Output the [X, Y] coordinate of the center of the cell containing the given text.  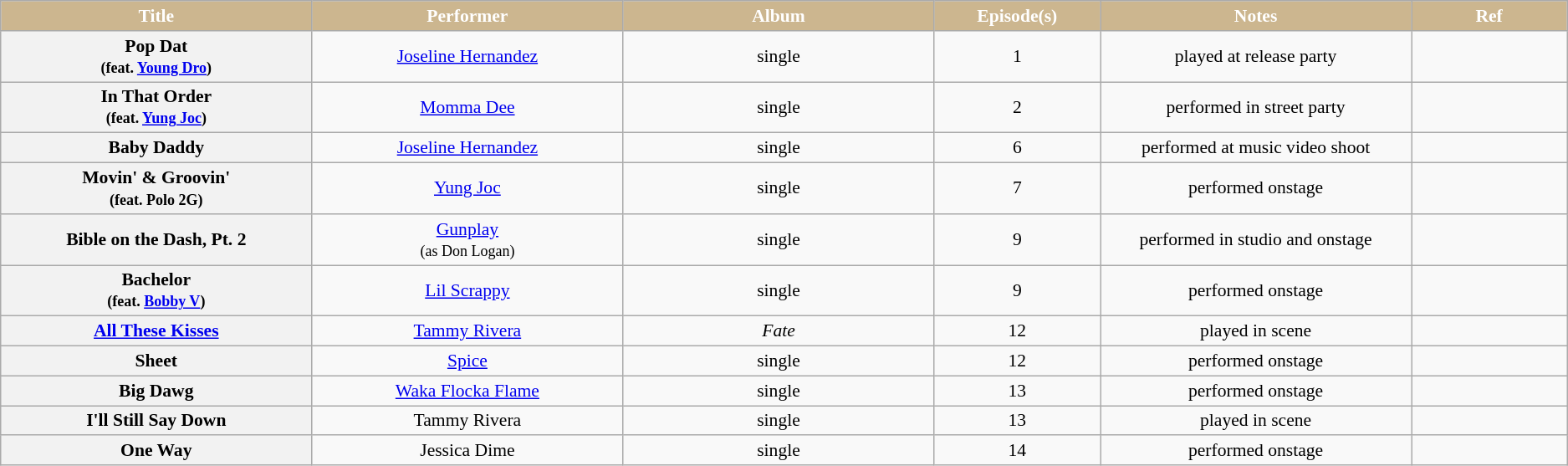
Yung Joc [467, 189]
Ref [1489, 16]
Pop Dat (feat. Young Dro) [156, 57]
Gunplay (as Don Logan) [467, 239]
Title [156, 16]
Bachelor (feat. Bobby V) [156, 291]
played at release party [1256, 57]
One Way [156, 451]
Sheet [156, 361]
1 [1017, 57]
6 [1017, 148]
Baby Daddy [156, 148]
Bible on the Dash, Pt. 2 [156, 239]
performed in street party [1256, 107]
I'll Still Say Down [156, 421]
performed at music video shoot [1256, 148]
Notes [1256, 16]
14 [1017, 451]
2 [1017, 107]
performed in studio and onstage [1256, 239]
Performer [467, 16]
7 [1017, 189]
Lil Scrappy [467, 291]
All These Kisses [156, 331]
Jessica Dime [467, 451]
Fate [779, 331]
Big Dawg [156, 391]
Album [779, 16]
Movin' & Groovin' (feat. Polo 2G) [156, 189]
Momma Dee [467, 107]
Spice [467, 361]
In That Order (feat. Yung Joc) [156, 107]
Episode(s) [1017, 16]
Waka Flocka Flame [467, 391]
